Return the [X, Y] coordinate for the center point of the cell that contains the specified text.  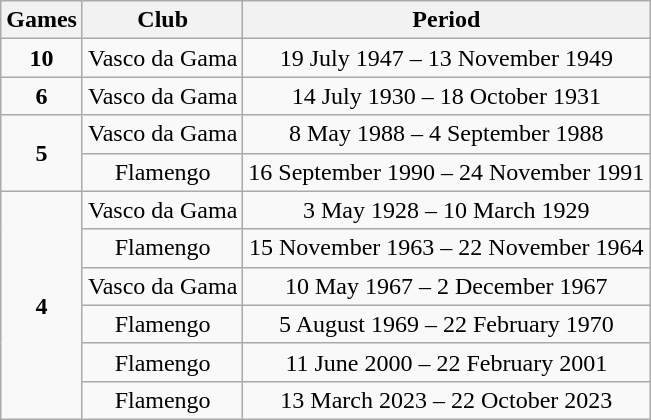
Games [42, 20]
Period [446, 20]
19 July 1947 – 13 November 1949 [446, 58]
Club [162, 20]
8 May 1988 – 4 September 1988 [446, 134]
11 June 2000 – 22 February 2001 [446, 362]
10 May 1967 – 2 December 1967 [446, 286]
5 August 1969 – 22 February 1970 [446, 324]
6 [42, 96]
14 July 1930 – 18 October 1931 [446, 96]
4 [42, 305]
13 March 2023 – 22 October 2023 [446, 400]
16 September 1990 – 24 November 1991 [446, 172]
15 November 1963 – 22 November 1964 [446, 248]
5 [42, 153]
3 May 1928 – 10 March 1929 [446, 210]
10 [42, 58]
